Pinpoint the cell where the given text exists, returning its (x, y) midpoint coordinate. 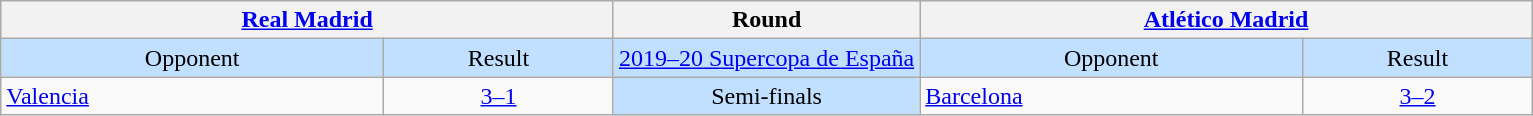
3–2 (1418, 96)
Atlético Madrid (1226, 20)
Valencia (192, 96)
Round (766, 20)
2019–20 Supercopa de España (766, 58)
Semi-finals (766, 96)
Real Madrid (308, 20)
Barcelona (1112, 96)
3–1 (499, 96)
